Capture the cell that displays the provided text and extract its [x, y] central coordinate. 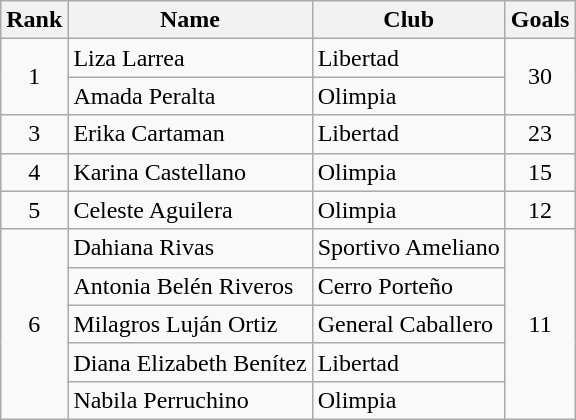
3 [34, 134]
30 [540, 77]
Sportivo Ameliano [408, 248]
Celeste Aguilera [190, 210]
15 [540, 172]
5 [34, 210]
1 [34, 77]
11 [540, 324]
Amada Peralta [190, 96]
Dahiana Rivas [190, 248]
General Caballero [408, 324]
4 [34, 172]
23 [540, 134]
Name [190, 20]
Karina Castellano [190, 172]
Erika Cartaman [190, 134]
12 [540, 210]
Diana Elizabeth Benítez [190, 362]
Club [408, 20]
Milagros Luján Ortiz [190, 324]
Liza Larrea [190, 58]
6 [34, 324]
Nabila Perruchino [190, 400]
Goals [540, 20]
Cerro Porteño [408, 286]
Antonia Belén Riveros [190, 286]
Rank [34, 20]
